Return the [X, Y] coordinate for the center point of the cell that contains the specified text.  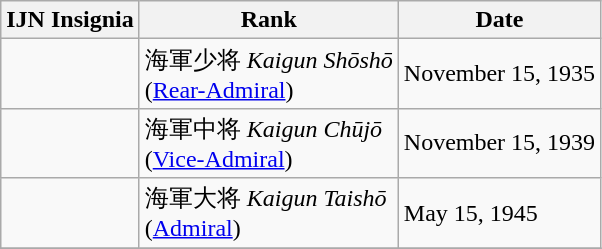
海軍中将 Kaigun Chūjō (Vice-Admiral) [268, 143]
Date [499, 20]
November 15, 1939 [499, 143]
海軍大将 Kaigun Taishō (Admiral) [268, 213]
海軍少将 Kaigun Shōshō (Rear-Admiral) [268, 74]
Rank [268, 20]
November 15, 1935 [499, 74]
May 15, 1945 [499, 213]
IJN Insignia [70, 20]
